Extract the (X, Y) coordinate from the center of the cell holding the provided text.  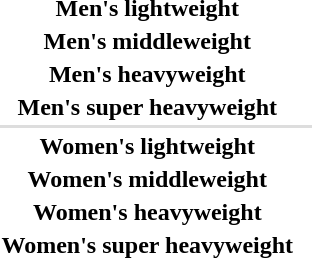
Men's middleweight (148, 41)
Women's lightweight (148, 146)
Men's heavyweight (148, 74)
Men's super heavyweight (148, 107)
Women's middleweight (148, 179)
Women's heavyweight (148, 212)
